Capture the cell that displays the provided text and extract its (x, y) central coordinate. 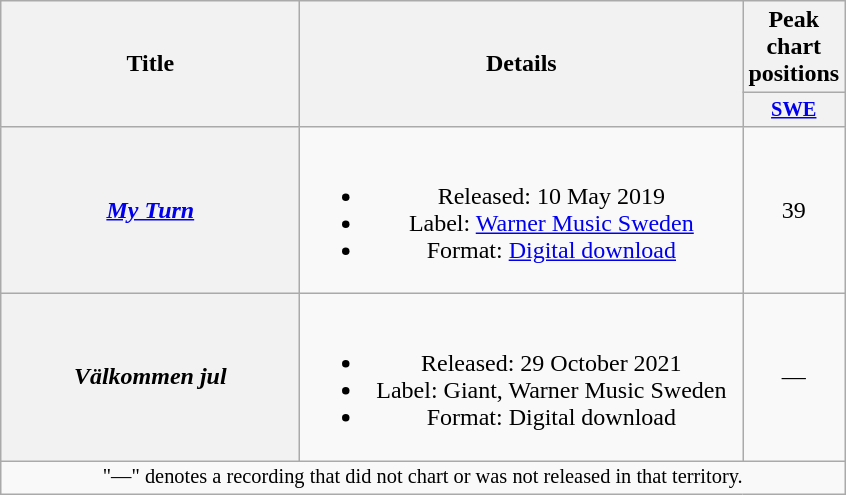
Title (150, 64)
Released: 10 May 2019Label: Warner Music SwedenFormat: Digital download (522, 210)
Details (522, 64)
Released: 29 October 2021Label: Giant, Warner Music SwedenFormat: Digital download (522, 378)
Välkommen jul (150, 378)
— (794, 378)
SWE (794, 110)
39 (794, 210)
"—" denotes a recording that did not chart or was not released in that territory. (423, 478)
My Turn (150, 210)
Peak chart positions (794, 47)
